Locate the cell with the specified text and output its (X, Y) center coordinate. 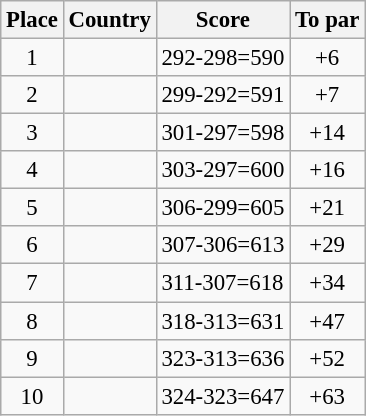
+47 (328, 321)
311-307=618 (223, 283)
+7 (328, 95)
4 (32, 170)
+16 (328, 170)
299-292=591 (223, 95)
To par (328, 20)
307-306=613 (223, 245)
6 (32, 245)
303-297=600 (223, 170)
8 (32, 321)
Place (32, 20)
1 (32, 58)
9 (32, 358)
292-298=590 (223, 58)
5 (32, 208)
Country (110, 20)
10 (32, 396)
+63 (328, 396)
324-323=647 (223, 396)
Score (223, 20)
+34 (328, 283)
323-313=636 (223, 358)
301-297=598 (223, 133)
2 (32, 95)
+52 (328, 358)
+14 (328, 133)
+21 (328, 208)
+6 (328, 58)
+29 (328, 245)
7 (32, 283)
3 (32, 133)
306-299=605 (223, 208)
318-313=631 (223, 321)
